From the cell containing the given text, extract its center point as [X, Y] coordinate. 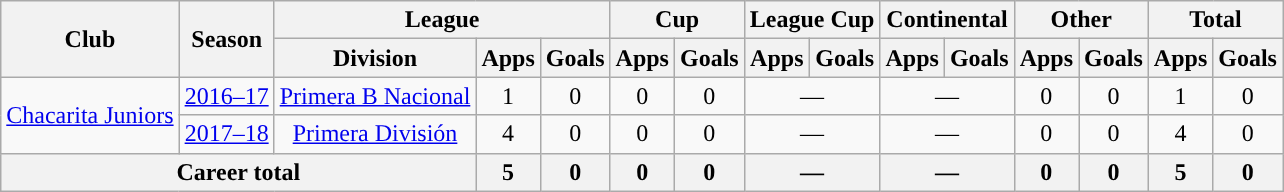
Other [1081, 20]
2016–17 [226, 96]
League [442, 20]
Club [90, 39]
League Cup [812, 20]
Cup [677, 20]
Primera División [375, 134]
Career total [238, 172]
Continental [947, 20]
2017–18 [226, 134]
Chacarita Juniors [90, 115]
Primera B Nacional [375, 96]
Total [1215, 20]
Season [226, 39]
Division [375, 58]
